Identify which cell holds the provided text, then report its (x, y) central coordinate. 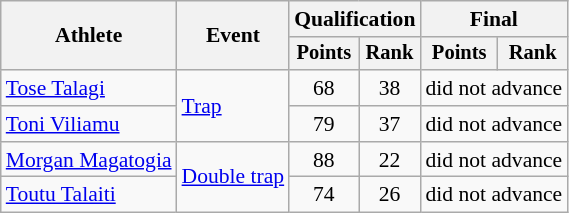
Trap (234, 106)
Double trap (234, 178)
38 (389, 88)
Toutu Talaiti (89, 195)
68 (324, 88)
Final (494, 19)
22 (389, 160)
88 (324, 160)
Athlete (89, 36)
74 (324, 195)
Event (234, 36)
26 (389, 195)
Morgan Magatogia (89, 160)
37 (389, 124)
Tose Talagi (89, 88)
Toni Viliamu (89, 124)
79 (324, 124)
Qualification (354, 19)
